Identify which cell holds the provided text, then report its [X, Y] central coordinate. 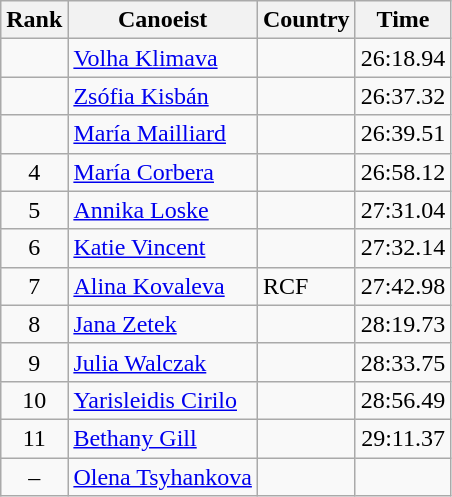
27:32.14 [403, 248]
9 [34, 362]
7 [34, 286]
Time [403, 20]
28:19.73 [403, 324]
28:56.49 [403, 400]
4 [34, 172]
Country [306, 20]
26:58.12 [403, 172]
6 [34, 248]
Julia Walczak [163, 362]
10 [34, 400]
María Mailliard [163, 134]
28:33.75 [403, 362]
Rank [34, 20]
RCF [306, 286]
– [34, 477]
Bethany Gill [163, 438]
Katie Vincent [163, 248]
Zsófia Kisbán [163, 96]
27:42.98 [403, 286]
29:11.37 [403, 438]
Jana Zetek [163, 324]
María Corbera [163, 172]
Volha Klimava [163, 58]
Yarisleidis Cirilo [163, 400]
26:18.94 [403, 58]
8 [34, 324]
Alina Kovaleva [163, 286]
5 [34, 210]
26:37.32 [403, 96]
Annika Loske [163, 210]
26:39.51 [403, 134]
Canoeist [163, 20]
11 [34, 438]
Olena Tsyhankova [163, 477]
27:31.04 [403, 210]
